Provide the (x, y) coordinate of the cell's center where the given text is located.  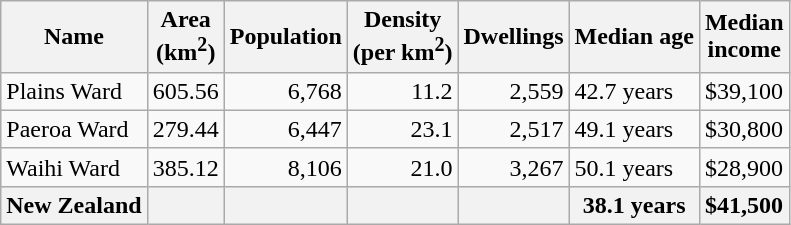
38.1 years (634, 205)
21.0 (402, 167)
Population (286, 37)
23.1 (402, 129)
$39,100 (744, 91)
42.7 years (634, 91)
2,559 (514, 91)
11.2 (402, 91)
605.56 (186, 91)
New Zealand (74, 205)
$28,900 (744, 167)
Paeroa Ward (74, 129)
6,768 (286, 91)
Waihi Ward (74, 167)
50.1 years (634, 167)
49.1 years (634, 129)
Name (74, 37)
Plains Ward (74, 91)
2,517 (514, 129)
6,447 (286, 129)
385.12 (186, 167)
$30,800 (744, 129)
279.44 (186, 129)
$41,500 (744, 205)
Medianincome (744, 37)
Density(per km2) (402, 37)
Median age (634, 37)
Area(km2) (186, 37)
Dwellings (514, 37)
8,106 (286, 167)
3,267 (514, 167)
